Pinpoint the cell where the given text exists, returning its (X, Y) midpoint coordinate. 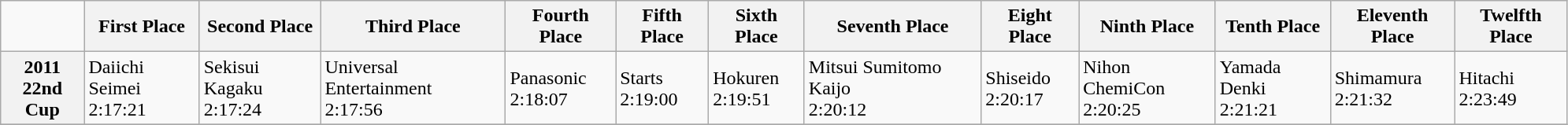
Third Place (413, 27)
Sixth Place (757, 27)
Yamada Denki2:21:21 (1273, 88)
Mitsui Sumitomo Kaijo2:20:12 (893, 88)
Hitachi2:23:49 (1511, 88)
Ninth Place (1147, 27)
Tenth Place (1273, 27)
Seventh Place (893, 27)
Daiichi Seimei2:17:21 (142, 88)
Nihon ChemiCon2:20:25 (1147, 88)
Hokuren2:19:51 (757, 88)
Twelfth Place (1511, 27)
Eight Place (1030, 27)
Eleventh Place (1392, 27)
Second Place (260, 27)
First Place (142, 27)
Universal Entertainment2:17:56 (413, 88)
Shiseido2:20:17 (1030, 88)
2011 22nd Cup (43, 88)
Starts2:19:00 (662, 88)
Fourth Place (561, 27)
Fifth Place (662, 27)
Panasonic2:18:07 (561, 88)
Sekisui Kagaku2:17:24 (260, 88)
Shimamura2:21:32 (1392, 88)
